For the text-containing cell, return its midpoint in [X, Y] coordinate format. 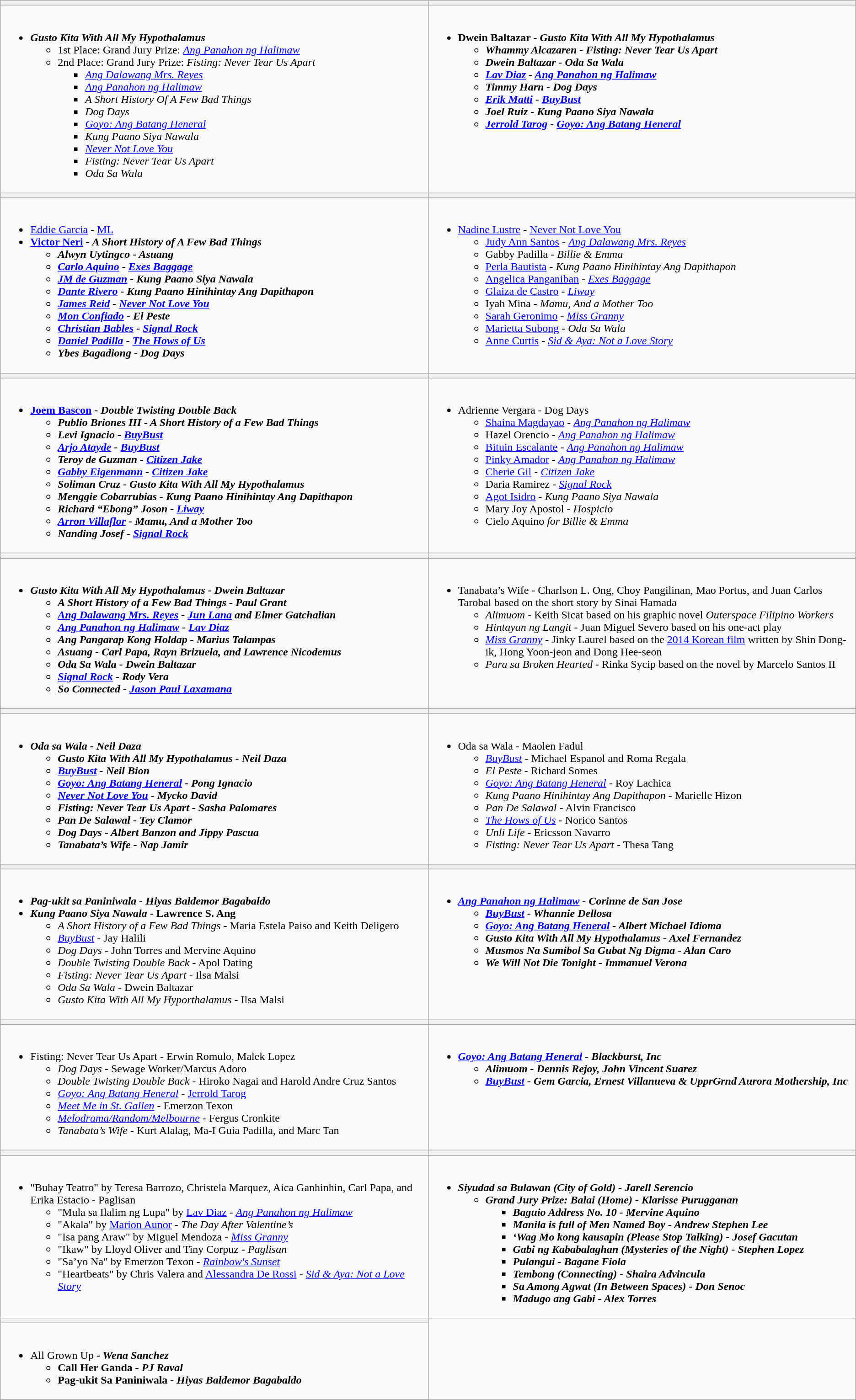
All Grown Up - Wena SanchezCall Her Ganda - PJ RavalPag-ukit Sa Paniniwala - Hiyas Baldemor Bagabaldo [214, 1361]
